Extract the [x, y] coordinate from the center of the cell holding the provided text.  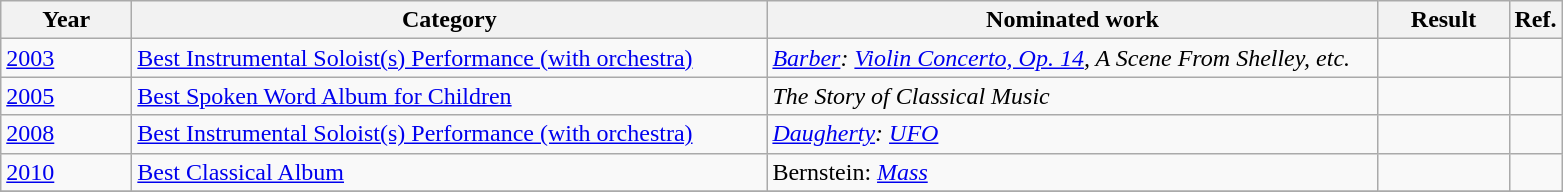
Result [1444, 20]
Best Classical Album [450, 172]
Year [66, 20]
2003 [66, 58]
2008 [66, 134]
Nominated work [1072, 20]
Best Spoken Word Album for Children [450, 96]
Category [450, 20]
Daugherty: UFO [1072, 134]
Barber: Violin Concerto, Op. 14, A Scene From Shelley, etc. [1072, 58]
The Story of Classical Music [1072, 96]
2010 [66, 172]
Bernstein: Mass [1072, 172]
Ref. [1536, 20]
2005 [66, 96]
